Locate the cell with the specified text and output its [x, y] center coordinate. 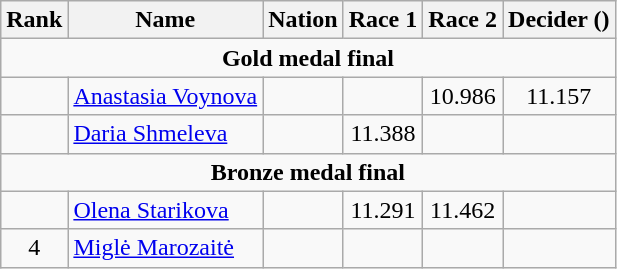
Daria Shmeleva [166, 134]
10.986 [463, 96]
Bronze medal final [308, 172]
11.462 [463, 210]
Race 1 [383, 20]
Race 2 [463, 20]
Name [166, 20]
Rank [34, 20]
Decider () [560, 20]
11.291 [383, 210]
Gold medal final [308, 58]
Nation [303, 20]
Miglė Marozaitė [166, 248]
4 [34, 248]
11.388 [383, 134]
Olena Starikova [166, 210]
11.157 [560, 96]
Anastasia Voynova [166, 96]
